Locate the cell with the specified text and output its (x, y) center coordinate. 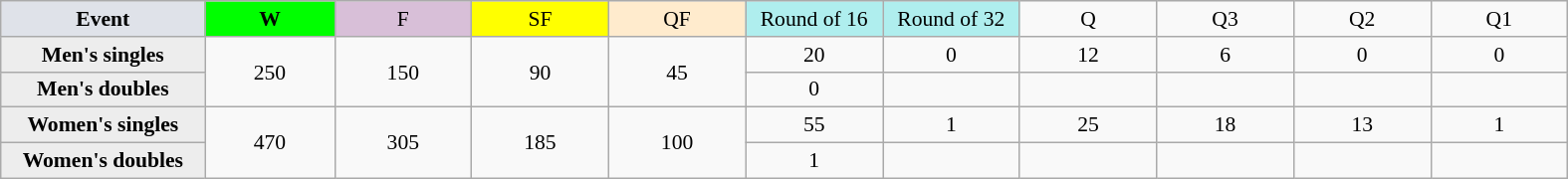
Women's singles (104, 125)
Men's doubles (104, 89)
470 (270, 143)
150 (403, 72)
Q3 (1226, 19)
20 (814, 55)
305 (403, 143)
Q1 (1499, 19)
Round of 32 (951, 19)
250 (270, 72)
100 (677, 143)
QF (677, 19)
55 (814, 125)
12 (1088, 55)
SF (541, 19)
W (270, 19)
45 (677, 72)
Event (104, 19)
Women's doubles (104, 161)
18 (1226, 125)
25 (1088, 125)
13 (1362, 125)
185 (541, 143)
6 (1226, 55)
90 (541, 72)
F (403, 19)
Men's singles (104, 55)
Q (1088, 19)
Q2 (1362, 19)
Round of 16 (814, 19)
